Return (x, y) of the center of cell containing provided text 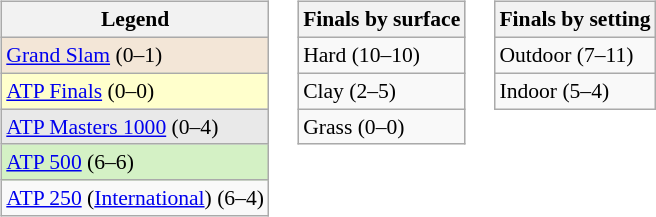
ATP Finals (0–0) (135, 91)
Clay (2–5) (382, 91)
Outdoor (7–11) (574, 55)
ATP 500 (6–6) (135, 162)
Finals by setting (574, 20)
Legend (135, 20)
Grass (0–0) (382, 127)
Indoor (5–4) (574, 91)
Grand Slam (0–1) (135, 55)
ATP Masters 1000 (0–4) (135, 127)
Finals by surface (382, 20)
Hard (10–10) (382, 55)
ATP 250 (International) (6–4) (135, 198)
